Output the (X, Y) coordinate of the center of the cell containing the given text.  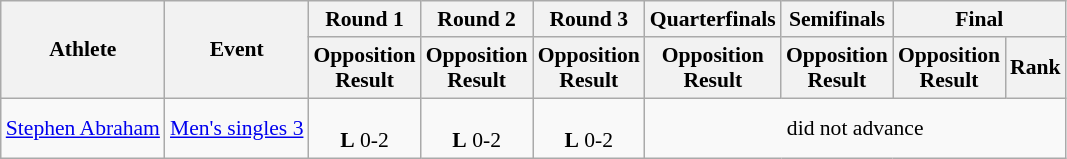
Athlete (83, 50)
Men's singles 3 (237, 128)
Rank (1036, 68)
Round 1 (364, 19)
Final (980, 19)
Event (237, 50)
Quarterfinals (713, 19)
Round 2 (477, 19)
did not advance (856, 128)
Stephen Abraham (83, 128)
Round 3 (589, 19)
Semifinals (837, 19)
